Output the [x, y] coordinate of the center of the cell containing the given text.  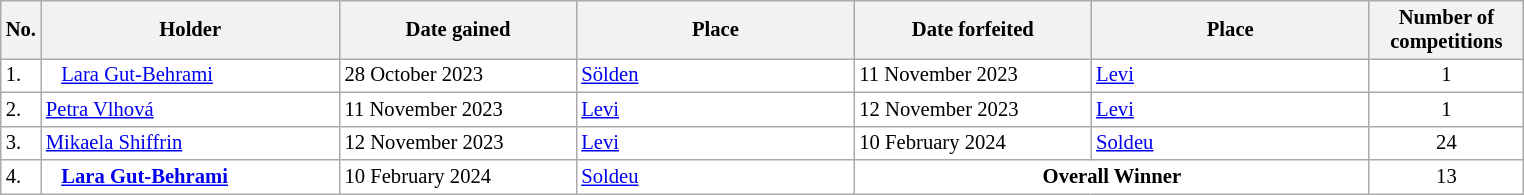
Date forfeited [972, 29]
Date gained [458, 29]
Sölden [715, 75]
4. [21, 177]
Mikaela Shiffrin [190, 143]
Overall Winner [1112, 177]
3. [21, 143]
28 October 2023 [458, 75]
No. [21, 29]
Petra Vlhová [190, 109]
24 [1446, 143]
1. [21, 75]
Holder [190, 29]
Number of competitions [1446, 29]
2. [21, 109]
13 [1446, 177]
